From the cell containing the given text, extract its center point as [x, y] coordinate. 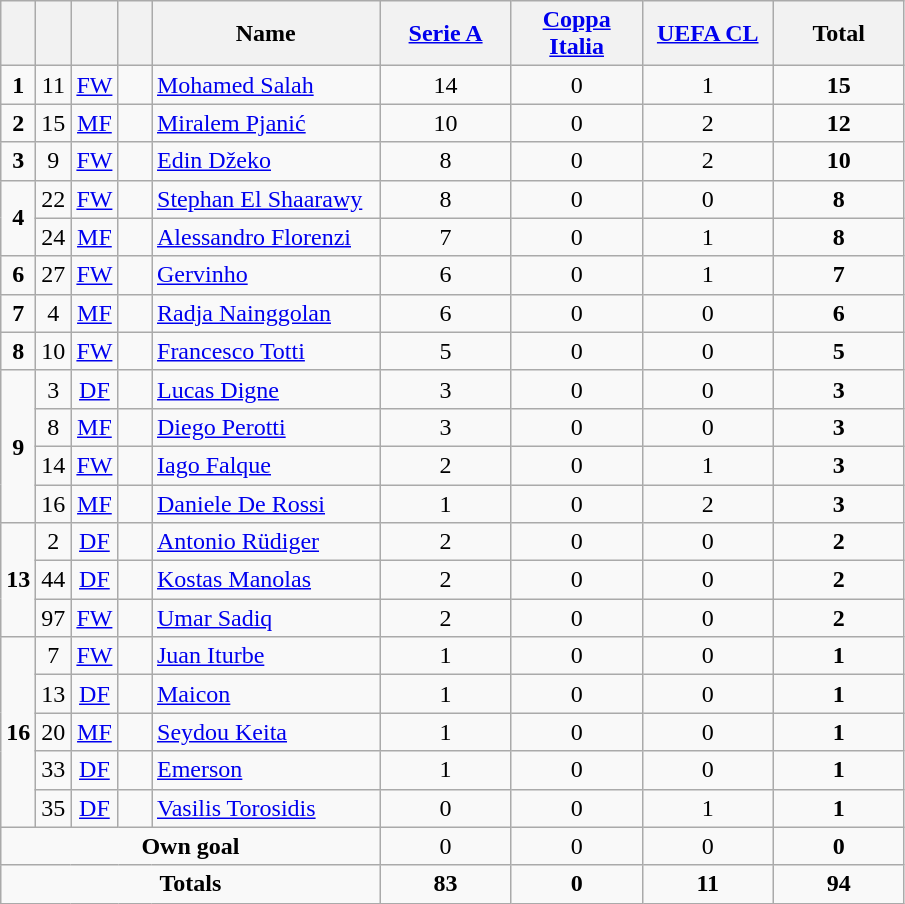
Total [838, 34]
Francesco Totti [266, 351]
27 [54, 275]
Coppa Italia [576, 34]
Iago Falque [266, 465]
Juan Iturbe [266, 656]
Maicon [266, 694]
Edin Džeko [266, 161]
12 [838, 123]
Lucas Digne [266, 389]
Antonio Rüdiger [266, 542]
Alessandro Florenzi [266, 237]
44 [54, 580]
Own goal [190, 846]
Stephan El Shaarawy [266, 199]
Mohamed Salah [266, 85]
Kostas Manolas [266, 580]
20 [54, 732]
Name [266, 34]
33 [54, 770]
Daniele De Rossi [266, 503]
Diego Perotti [266, 427]
22 [54, 199]
94 [838, 884]
Vasilis Torosidis [266, 808]
UEFA CL [708, 34]
Emerson [266, 770]
Miralem Pjanić [266, 123]
Radja Nainggolan [266, 313]
Seydou Keita [266, 732]
Serie A [446, 34]
Gervinho [266, 275]
24 [54, 237]
35 [54, 808]
Umar Sadiq [266, 618]
83 [446, 884]
97 [54, 618]
Totals [190, 884]
